Find where the given text appears and provide that cell's center as (X, Y) coordinate. 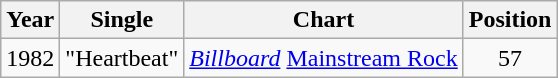
Billboard Mainstream Rock (324, 58)
Year (30, 20)
57 (510, 58)
Single (122, 20)
Position (510, 20)
Chart (324, 20)
1982 (30, 58)
"Heartbeat" (122, 58)
